Identify which cell holds the provided text, then report its (x, y) central coordinate. 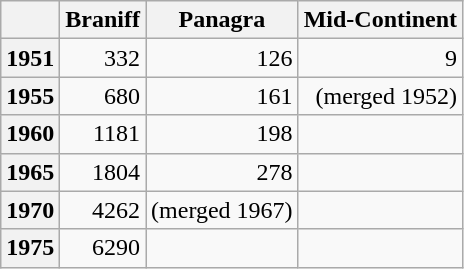
1804 (103, 172)
(merged 1967) (222, 210)
(merged 1952) (380, 96)
126 (222, 58)
161 (222, 96)
1951 (30, 58)
4262 (103, 210)
1970 (30, 210)
1960 (30, 134)
1975 (30, 248)
Braniff (103, 20)
1181 (103, 134)
1965 (30, 172)
Panagra (222, 20)
198 (222, 134)
278 (222, 172)
6290 (103, 248)
9 (380, 58)
1955 (30, 96)
680 (103, 96)
332 (103, 58)
Mid-Continent (380, 20)
